Determine the [x, y] coordinate at the center of the cell enclosing the given text.  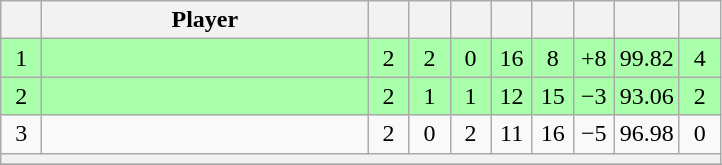
−3 [594, 96]
3 [22, 134]
−5 [594, 134]
Player [205, 20]
96.98 [646, 134]
+8 [594, 58]
93.06 [646, 96]
8 [552, 58]
4 [700, 58]
99.82 [646, 58]
11 [512, 134]
12 [512, 96]
15 [552, 96]
